Capture the cell that displays the provided text and extract its (X, Y) central coordinate. 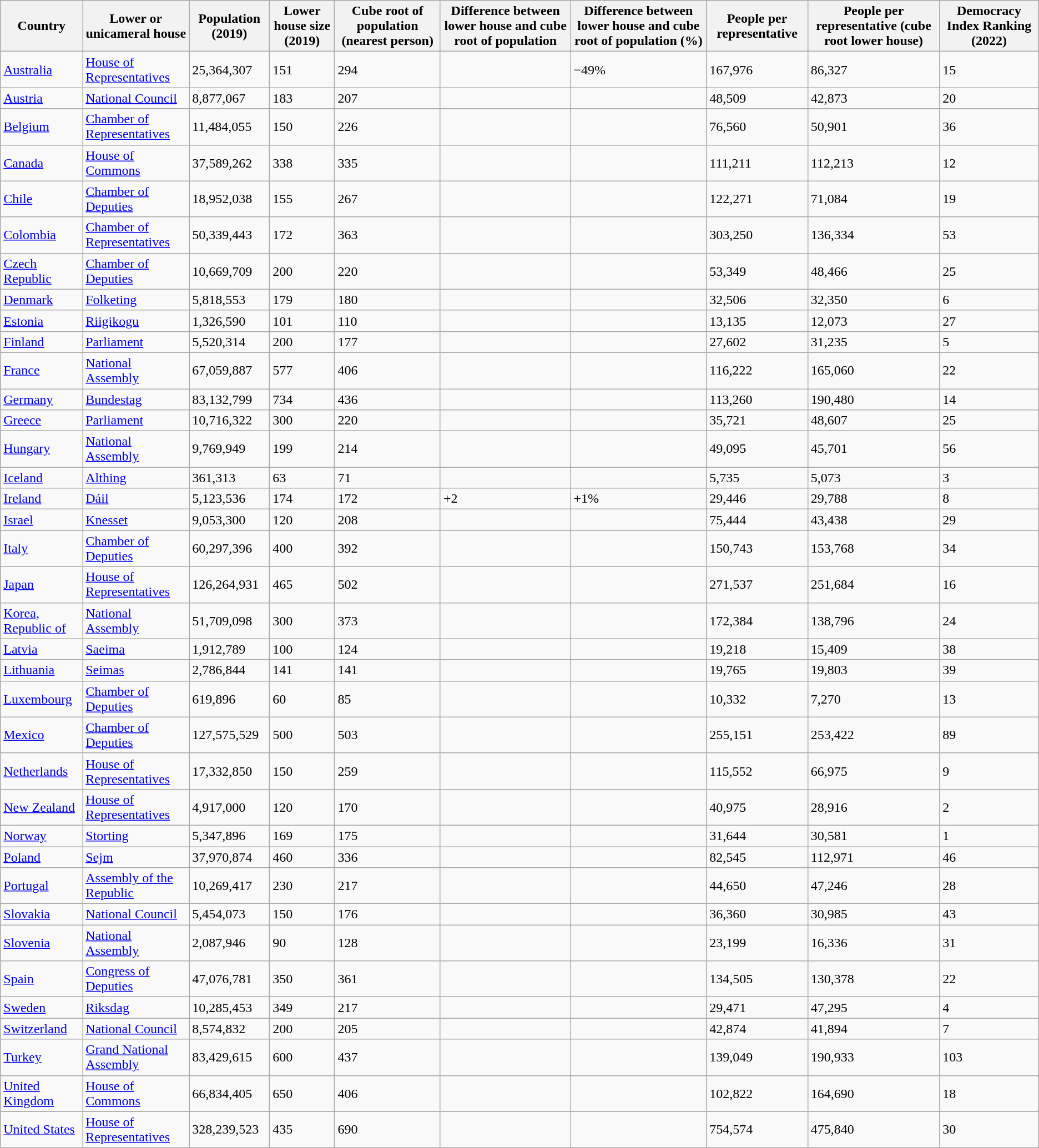
10,716,322 (230, 421)
226 (387, 127)
Czech Republic (42, 271)
Austria (42, 98)
18,952,038 (230, 199)
267 (387, 199)
Slovakia (42, 914)
12,073 (874, 321)
Seimas (136, 670)
100 (302, 649)
Folketing (136, 300)
Slovenia (42, 943)
754,574 (757, 1130)
60,297,396 (230, 548)
230 (302, 886)
165,060 (874, 371)
110 (387, 321)
111,211 (757, 163)
31,235 (874, 342)
2 (989, 807)
Greece (42, 421)
Estonia (42, 321)
502 (387, 585)
51,709,098 (230, 620)
People per representative (757, 26)
37,589,262 (230, 163)
102,822 (757, 1093)
255,151 (757, 735)
155 (302, 199)
Italy (42, 548)
Dáil (136, 499)
48,466 (874, 271)
5,073 (874, 478)
328,239,523 (230, 1130)
373 (387, 620)
139,049 (757, 1058)
47,076,781 (230, 979)
303,250 (757, 235)
23,199 (757, 943)
101 (302, 321)
176 (387, 914)
9 (989, 771)
294 (387, 70)
Mexico (42, 735)
France (42, 371)
436 (387, 399)
577 (302, 371)
Storting (136, 836)
28 (989, 886)
175 (387, 836)
6 (989, 300)
19,803 (874, 670)
338 (302, 163)
14 (989, 399)
19,765 (757, 670)
16 (989, 585)
8 (989, 499)
600 (302, 1058)
United States (42, 1130)
208 (387, 520)
253,422 (874, 735)
71 (387, 478)
4 (989, 1008)
400 (302, 548)
Sejm (136, 857)
Iceland (42, 478)
5,454,073 (230, 914)
180 (387, 300)
190,480 (874, 399)
32,506 (757, 300)
25,364,307 (230, 70)
Switzerland (42, 1029)
30,581 (874, 836)
12 (989, 163)
35,721 (757, 421)
Germany (42, 399)
38 (989, 649)
+1% (638, 499)
5,520,314 (230, 342)
Chile (42, 199)
Grand National Assembly (136, 1058)
30 (989, 1130)
167,976 (757, 70)
31,644 (757, 836)
Ireland (42, 499)
190,933 (874, 1058)
350 (302, 979)
115,552 (757, 771)
11,484,055 (230, 127)
New Zealand (42, 807)
174 (302, 499)
Latvia (42, 649)
47,295 (874, 1008)
690 (387, 1130)
66,834,405 (230, 1093)
5,123,536 (230, 499)
Difference between lower house and cube root of population (505, 26)
361 (387, 979)
335 (387, 163)
9,769,949 (230, 449)
Althing (136, 478)
138,796 (874, 620)
−49% (638, 70)
9,053,300 (230, 520)
183 (302, 98)
18 (989, 1093)
Norway (42, 836)
People per representative (cube root lower house) (874, 26)
4,917,000 (230, 807)
Finland (42, 342)
Cube root of population (nearest person) (387, 26)
28,916 (874, 807)
Turkey (42, 1058)
56 (989, 449)
Difference between lower house and cube root of population (%) (638, 26)
130,378 (874, 979)
46 (989, 857)
82,545 (757, 857)
Korea, Republic of (42, 620)
1,326,590 (230, 321)
475,840 (874, 1130)
48,509 (757, 98)
113,260 (757, 399)
13,135 (757, 321)
Democracy Index Ranking (2022) (989, 26)
437 (387, 1058)
41,894 (874, 1029)
5,347,896 (230, 836)
60 (302, 699)
10,669,709 (230, 271)
45,701 (874, 449)
7,270 (874, 699)
19 (989, 199)
151 (302, 70)
53,349 (757, 271)
Canada (42, 163)
361,313 (230, 478)
29,788 (874, 499)
5,735 (757, 478)
Belgium (42, 127)
207 (387, 98)
Lower house size (2019) (302, 26)
85 (387, 699)
2,786,844 (230, 670)
20 (989, 98)
392 (387, 548)
127,575,529 (230, 735)
+2 (505, 499)
Knesset (136, 520)
122,271 (757, 199)
363 (387, 235)
8,574,832 (230, 1029)
349 (302, 1008)
Poland (42, 857)
128 (387, 943)
75,444 (757, 520)
500 (302, 735)
1,912,789 (230, 649)
7 (989, 1029)
3 (989, 478)
83,429,615 (230, 1058)
Spain (42, 979)
10,269,417 (230, 886)
5 (989, 342)
37,970,874 (230, 857)
Japan (42, 585)
205 (387, 1029)
13 (989, 699)
83,132,799 (230, 399)
Netherlands (42, 771)
40,975 (757, 807)
19,218 (757, 649)
50,901 (874, 127)
67,059,887 (230, 371)
Population (2019) (230, 26)
112,213 (874, 163)
71,084 (874, 199)
36 (989, 127)
336 (387, 857)
90 (302, 943)
8,877,067 (230, 98)
460 (302, 857)
42,873 (874, 98)
Australia (42, 70)
503 (387, 735)
126,264,931 (230, 585)
153,768 (874, 548)
199 (302, 449)
150,743 (757, 548)
36,360 (757, 914)
1 (989, 836)
47,246 (874, 886)
10,332 (757, 699)
43 (989, 914)
34 (989, 548)
Saeima (136, 649)
619,896 (230, 699)
Lower or unicameral house (136, 26)
50,339,443 (230, 235)
Riigikogu (136, 321)
251,684 (874, 585)
124 (387, 649)
89 (989, 735)
48,607 (874, 421)
39 (989, 670)
66,975 (874, 771)
29,471 (757, 1008)
15 (989, 70)
30,985 (874, 914)
169 (302, 836)
Portugal (42, 886)
172,384 (757, 620)
136,334 (874, 235)
31 (989, 943)
179 (302, 300)
116,222 (757, 371)
29 (989, 520)
Riksdag (136, 1008)
Hungary (42, 449)
Bundestag (136, 399)
Sweden (42, 1008)
259 (387, 771)
16,336 (874, 943)
214 (387, 449)
42,874 (757, 1029)
435 (302, 1130)
177 (387, 342)
Country (42, 26)
2,087,946 (230, 943)
650 (302, 1093)
Luxembourg (42, 699)
164,690 (874, 1093)
27 (989, 321)
Lithuania (42, 670)
734 (302, 399)
5,818,553 (230, 300)
32,350 (874, 300)
29,446 (757, 499)
27,602 (757, 342)
Colombia (42, 235)
134,505 (757, 979)
86,327 (874, 70)
465 (302, 585)
76,560 (757, 127)
10,285,453 (230, 1008)
15,409 (874, 649)
49,095 (757, 449)
271,537 (757, 585)
United Kingdom (42, 1093)
170 (387, 807)
63 (302, 478)
44,650 (757, 886)
53 (989, 235)
17,332,850 (230, 771)
43,438 (874, 520)
112,971 (874, 857)
Denmark (42, 300)
Assembly of the Republic (136, 886)
24 (989, 620)
103 (989, 1058)
Israel (42, 520)
Congress of Deputies (136, 979)
